Return [X, Y] of the center of cell containing provided text 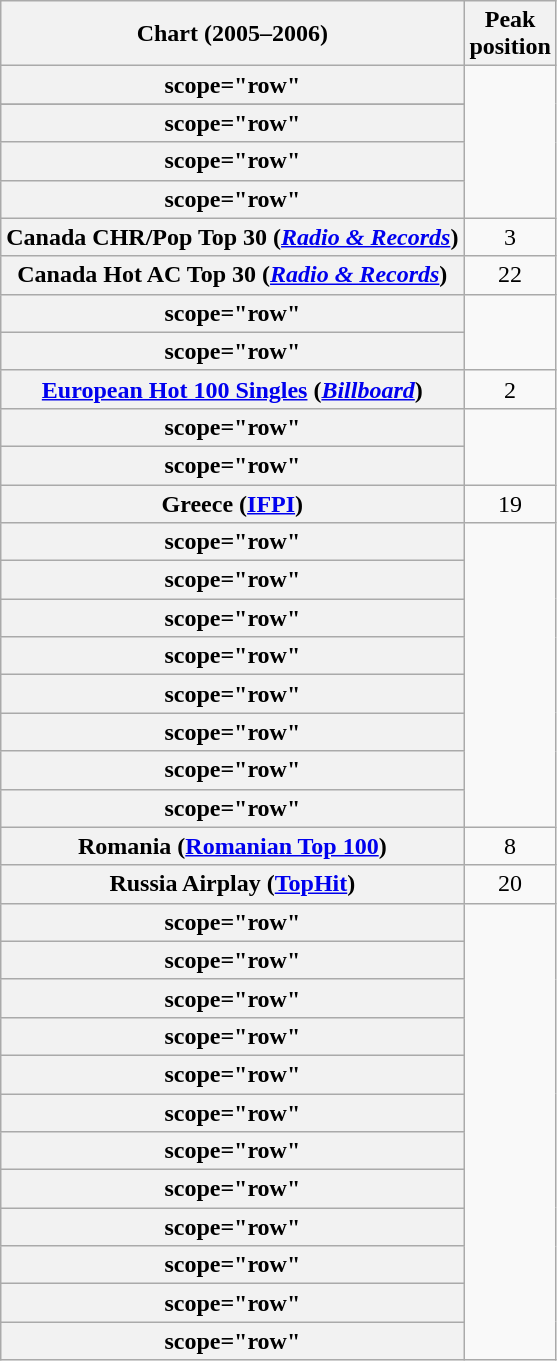
Greece (IFPI) [232, 503]
Peakposition [510, 34]
8 [510, 846]
Russia Airplay (TopHit) [232, 884]
Canada Hot AC Top 30 (Radio & Records) [232, 275]
Canada CHR/Pop Top 30 (Radio & Records) [232, 237]
22 [510, 275]
19 [510, 503]
3 [510, 237]
Chart (2005–2006) [232, 34]
2 [510, 389]
European Hot 100 Singles (Billboard) [232, 389]
20 [510, 884]
Romania (Romanian Top 100) [232, 846]
